Capture the cell that displays the provided text and extract its [x, y] central coordinate. 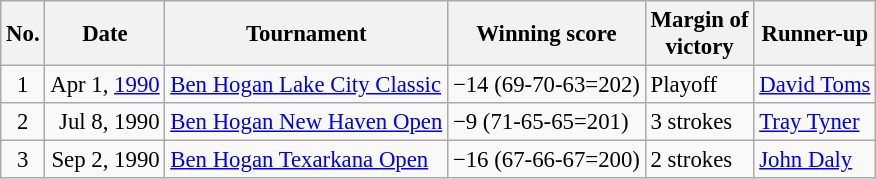
Tray Tyner [815, 122]
2 [23, 122]
2 strokes [700, 160]
Apr 1, 1990 [105, 85]
Margin ofvictory [700, 34]
Winning score [547, 34]
Runner-up [815, 34]
1 [23, 85]
3 [23, 160]
−16 (67-66-67=200) [547, 160]
−9 (71-65-65=201) [547, 122]
Playoff [700, 85]
No. [23, 34]
3 strokes [700, 122]
David Toms [815, 85]
−14 (69-70-63=202) [547, 85]
Date [105, 34]
Sep 2, 1990 [105, 160]
Ben Hogan Texarkana Open [306, 160]
Ben Hogan New Haven Open [306, 122]
John Daly [815, 160]
Tournament [306, 34]
Jul 8, 1990 [105, 122]
Ben Hogan Lake City Classic [306, 85]
